Capture the cell that displays the provided text and extract its [X, Y] central coordinate. 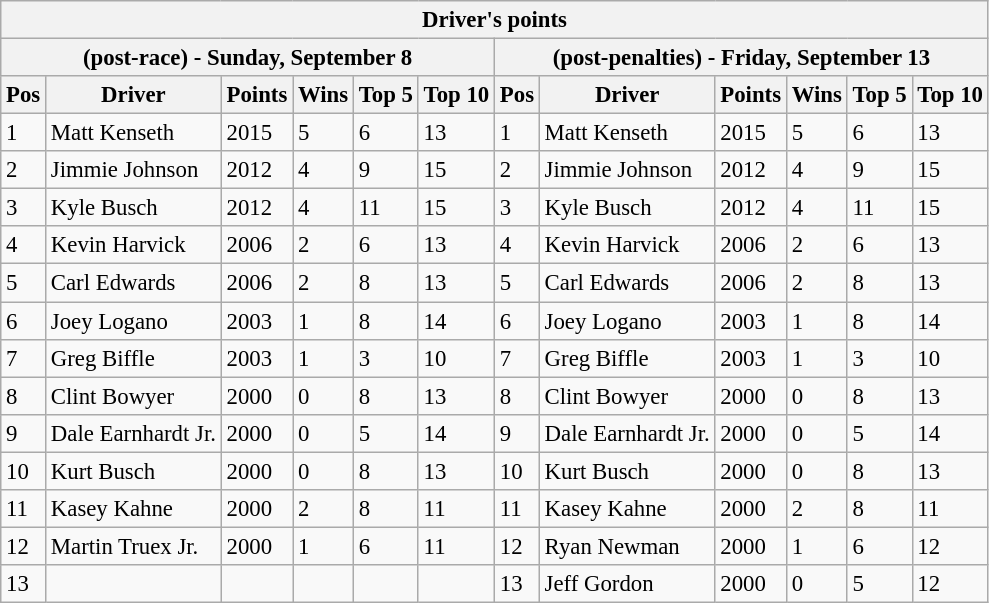
Martin Truex Jr. [134, 546]
Driver's points [495, 20]
(post-penalties) - Friday, September 13 [742, 58]
Jeff Gordon [627, 584]
Ryan Newman [627, 546]
(post-race) - Sunday, September 8 [248, 58]
